Locate the cell with the specified text and output its (X, Y) center coordinate. 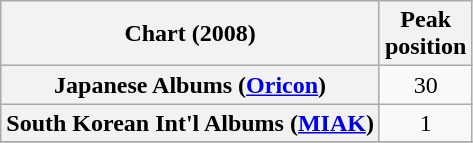
Chart (2008) (190, 34)
Peakposition (425, 34)
1 (425, 123)
Japanese Albums (Oricon) (190, 85)
30 (425, 85)
South Korean Int'l Albums (MIAK) (190, 123)
